Pinpoint the cell where the given text exists, returning its [X, Y] midpoint coordinate. 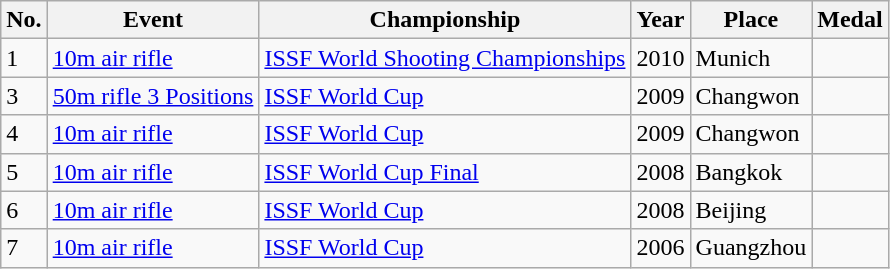
ISSF World Cup Final [445, 172]
50m rifle 3 Positions [153, 96]
Year [660, 20]
ISSF World Shooting Championships [445, 58]
Bangkok [751, 172]
2010 [660, 58]
No. [24, 20]
Championship [445, 20]
Guangzhou [751, 248]
7 [24, 248]
5 [24, 172]
3 [24, 96]
4 [24, 134]
2006 [660, 248]
Place [751, 20]
Event [153, 20]
1 [24, 58]
6 [24, 210]
Medal [850, 20]
Munich [751, 58]
Beijing [751, 210]
